Output the (X, Y) coordinate of the center of the cell containing the given text.  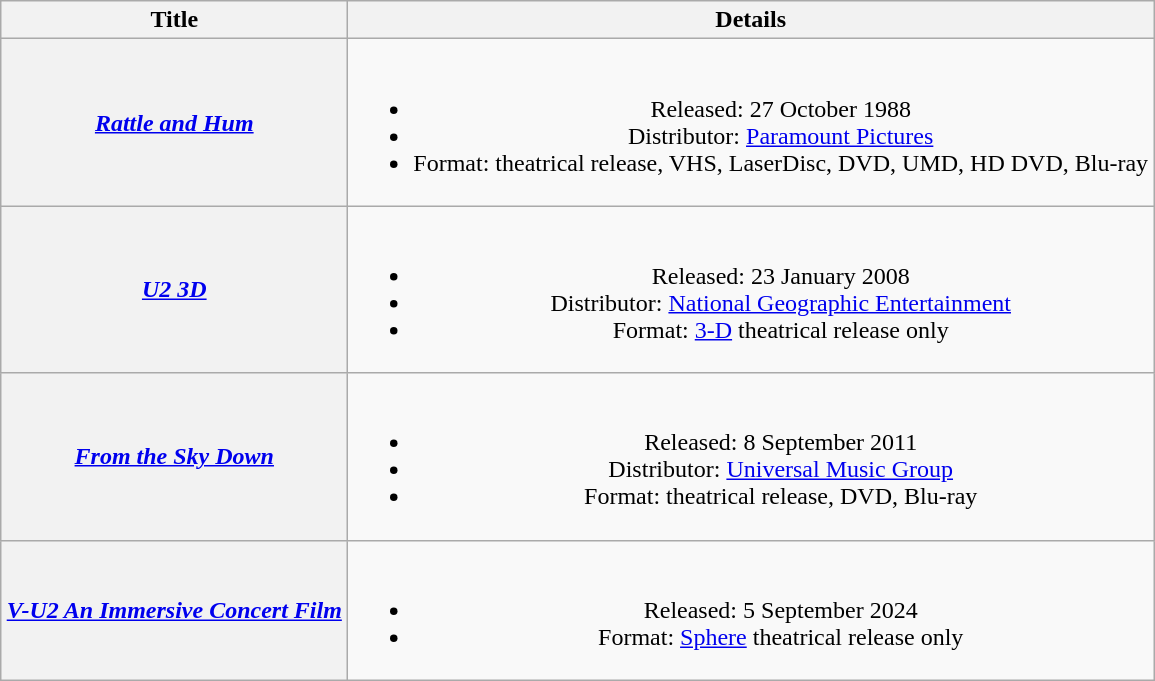
Released: 5 September 2024Format: Sphere theatrical release only (751, 610)
Title (174, 20)
Released: 27 October 1988Distributor: Paramount PicturesFormat: theatrical release, VHS, LaserDisc, DVD, UMD, HD DVD, Blu-ray (751, 122)
From the Sky Down (174, 456)
V-U2 An Immersive Concert Film (174, 610)
U2 3D (174, 290)
Rattle and Hum (174, 122)
Released: 23 January 2008Distributor: National Geographic EntertainmentFormat: 3-D theatrical release only (751, 290)
Details (751, 20)
Released: 8 September 2011Distributor: Universal Music GroupFormat: theatrical release, DVD, Blu-ray (751, 456)
